Search for the cell housing the specified text and yield its [x, y] center coordinate. 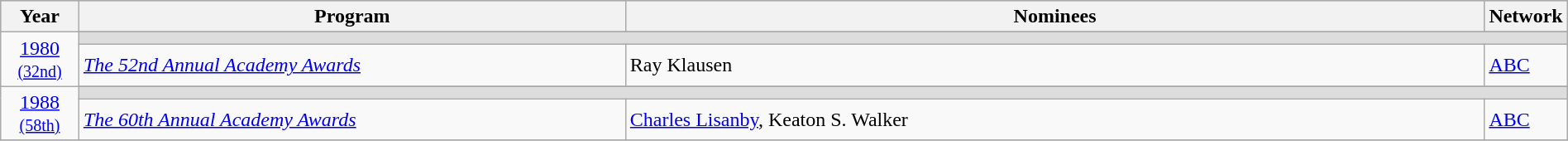
Year [40, 17]
1988(58th) [40, 113]
The 52nd Annual Academy Awards [352, 65]
Charles Lisanby, Keaton S. Walker [1055, 119]
Ray Klausen [1055, 65]
Program [352, 17]
The 60th Annual Academy Awards [352, 119]
1980(32nd) [40, 60]
Nominees [1055, 17]
Network [1526, 17]
